Capture the cell that displays the provided text and extract its [X, Y] central coordinate. 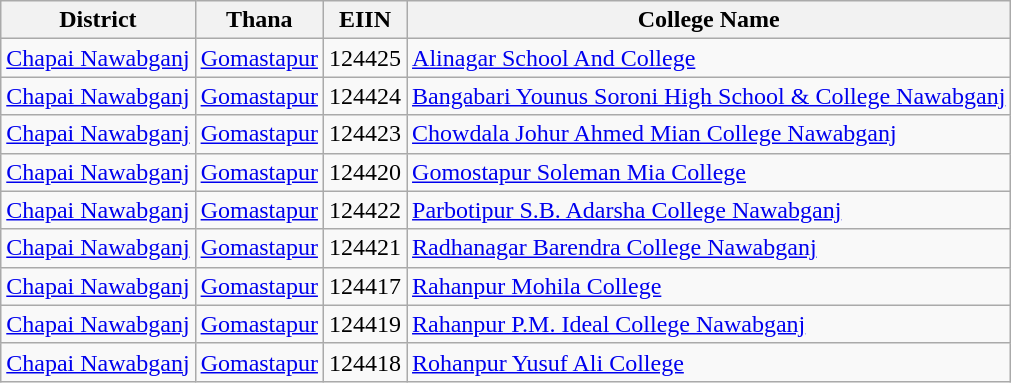
124423 [364, 134]
Rohanpur Yusuf Ali College [709, 362]
Rahanpur Mohila College [709, 286]
124424 [364, 96]
124417 [364, 286]
Parbotipur S.B. Adarsha College Nawabganj [709, 210]
College Name [709, 20]
Rahanpur P.M. Ideal College Nawabganj [709, 324]
Gomostapur Soleman Mia College [709, 172]
Alinagar School And College [709, 58]
124419 [364, 324]
Bangabari Younus Soroni High School & College Nawabganj [709, 96]
District [98, 20]
Radhanagar Barendra College Nawabganj [709, 248]
124421 [364, 248]
Chowdala Johur Ahmed Mian College Nawabganj [709, 134]
Thana [259, 20]
124420 [364, 172]
124425 [364, 58]
EIIN [364, 20]
124418 [364, 362]
124422 [364, 210]
